Return (X, Y) of the center of cell containing provided text 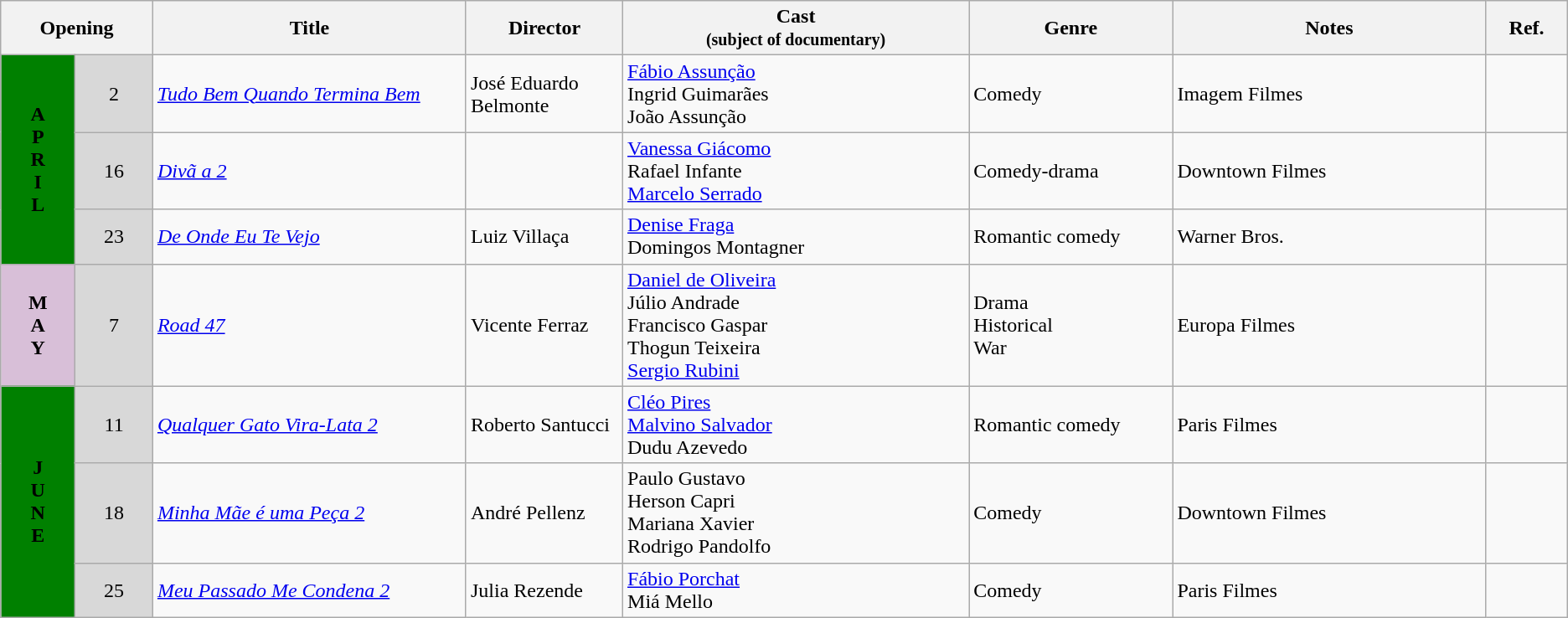
7 (114, 325)
José Eduardo Belmonte (544, 94)
2 (114, 94)
Tudo Bem Quando Termina Bem (309, 94)
Luiz Villaça (544, 236)
Title (309, 28)
Fábio AssunçãoIngrid GuimarãesJoão Assunção (796, 94)
APRIL (39, 159)
Cast(subject of documentary) (796, 28)
DramaHistoricalWar (1070, 325)
Ref. (1526, 28)
André Pellenz (544, 512)
Vicente Ferraz (544, 325)
Minha Mãe é uma Peça 2 (309, 512)
18 (114, 512)
Qualquer Gato Vira-Lata 2 (309, 425)
Daniel de OliveiraJúlio AndradeFrancisco GasparThogun TeixeiraSergio Rubini (796, 325)
Fábio PorchatMiá Mello (796, 590)
Julia Rezende (544, 590)
Warner Bros. (1329, 236)
Comedy-drama (1070, 171)
Road 47 (309, 325)
De Onde Eu Te Vejo (309, 236)
Denise FragaDomingos Montagner (796, 236)
Genre (1070, 28)
Paulo GustavoHerson CapriMariana XavierRodrigo Pandolfo (796, 512)
Roberto Santucci (544, 425)
MAY (39, 325)
Cléo PiresMalvino SalvadorDudu Azevedo (796, 425)
16 (114, 171)
Imagem Filmes (1329, 94)
Director (544, 28)
Europa Filmes (1329, 325)
JUNE (39, 502)
Opening (77, 28)
Meu Passado Me Condena 2 (309, 590)
25 (114, 590)
23 (114, 236)
Notes (1329, 28)
Vanessa GiácomoRafael InfanteMarcelo Serrado (796, 171)
11 (114, 425)
Divã a 2 (309, 171)
